Pinpoint the cell where the given text exists, returning its [x, y] midpoint coordinate. 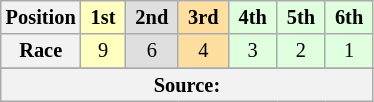
5th [301, 17]
1 [349, 51]
9 [104, 51]
4th [253, 17]
4 [203, 51]
Source: [187, 85]
6 [152, 51]
6th [349, 17]
2 [301, 51]
2nd [152, 17]
Position [41, 17]
3rd [203, 17]
1st [104, 17]
3 [253, 51]
Race [41, 51]
